Return the [x, y] coordinate for the center point of the cell that contains the specified text.  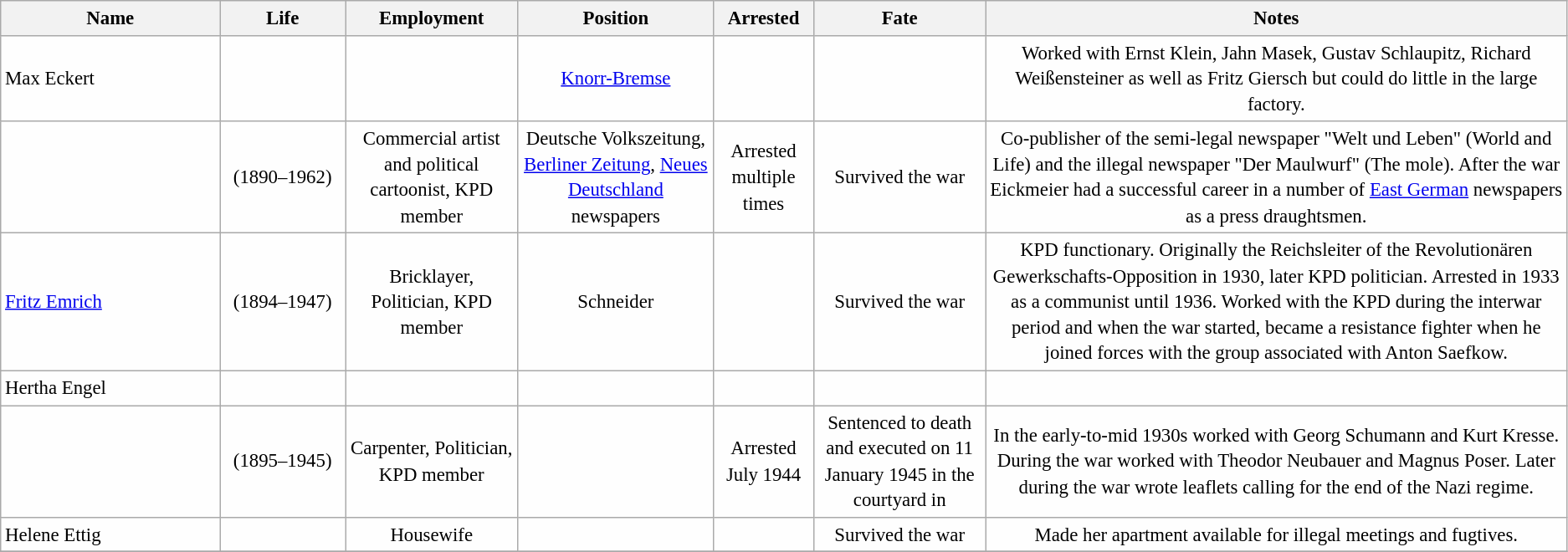
Sentenced to death and executed on 11 January 1945 in the courtyard in [899, 462]
Deutsche Volkszeitung, Berliner Zeitung, Neues Deutschland newspapers [616, 177]
Arrested [764, 18]
Housewife [431, 534]
(1894–1947) [283, 302]
Life [283, 18]
(1890–1962) [283, 177]
Arrested July 1944 [764, 462]
Worked with Ernst Klein, Jahn Masek, Gustav Schlaupitz, Richard Weißensteiner as well as Fritz Giersch but could do little in the large factory. [1276, 79]
Made her apartment available for illegal meetings and fugtives. [1276, 534]
Carpenter, Politician, KPD member [431, 462]
Knorr-Bremse [616, 79]
Arrested multiple times [764, 177]
Max Eckert [110, 79]
Schneider [616, 302]
Fritz Emrich [110, 302]
Helene Ettig [110, 534]
Name [110, 18]
Bricklayer, Politician, KPD member [431, 302]
Position [616, 18]
Hertha Engel [110, 388]
Commercial artist and political cartoonist, KPD member [431, 177]
Employment [431, 18]
(1895–1945) [283, 462]
Fate [899, 18]
Notes [1276, 18]
